Determine the (x, y) coordinate at the center of the cell enclosing the given text.  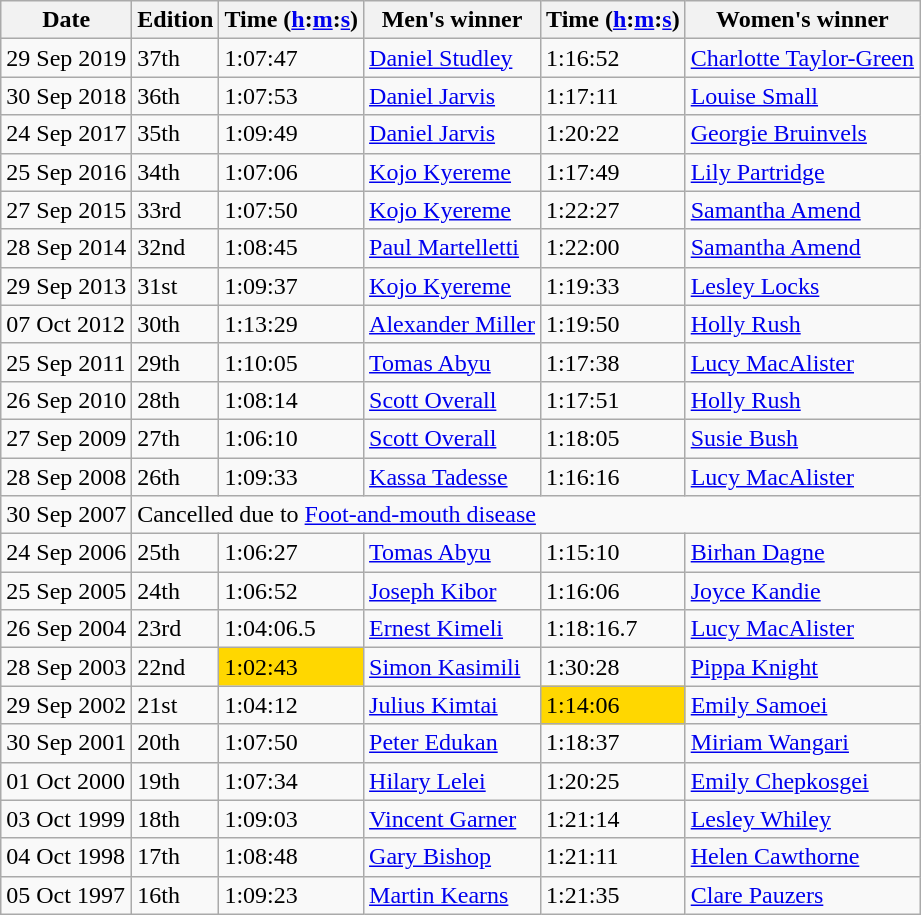
1:22:00 (614, 248)
1:09:23 (292, 895)
1:07:06 (292, 172)
1:08:48 (292, 857)
04 Oct 1998 (66, 857)
Peter Edukan (452, 743)
30 Sep 2007 (66, 515)
18th (176, 819)
29 Sep 2002 (66, 705)
1:17:51 (614, 400)
23rd (176, 629)
37th (176, 58)
1:16:52 (614, 58)
1:20:25 (614, 781)
1:10:05 (292, 362)
03 Oct 1999 (66, 819)
1:09:33 (292, 477)
24th (176, 591)
Kassa Tadesse (452, 477)
Georgie Bruinvels (802, 134)
1:06:10 (292, 438)
26th (176, 477)
21st (176, 705)
Susie Bush (802, 438)
31st (176, 286)
Edition (176, 20)
1:14:06 (614, 705)
29 Sep 2013 (66, 286)
1:09:37 (292, 286)
Daniel Studley (452, 58)
1:19:33 (614, 286)
1:18:37 (614, 743)
1:17:11 (614, 96)
1:16:16 (614, 477)
Men's winner (452, 20)
36th (176, 96)
Martin Kearns (452, 895)
1:19:50 (614, 324)
1:20:22 (614, 134)
30th (176, 324)
Vincent Garner (452, 819)
27 Sep 2015 (66, 210)
32nd (176, 248)
1:07:53 (292, 96)
1:17:38 (614, 362)
34th (176, 172)
1:09:49 (292, 134)
Joseph Kibor (452, 591)
30 Sep 2018 (66, 96)
1:21:35 (614, 895)
20th (176, 743)
25th (176, 553)
1:21:11 (614, 857)
25 Sep 2005 (66, 591)
22nd (176, 667)
1:16:06 (614, 591)
1:04:06.5 (292, 629)
27 Sep 2009 (66, 438)
Simon Kasimili (452, 667)
29th (176, 362)
1:18:16.7 (614, 629)
Emily Samoei (802, 705)
Hilary Lelei (452, 781)
24 Sep 2017 (66, 134)
1:02:43 (292, 667)
19th (176, 781)
26 Sep 2004 (66, 629)
1:21:14 (614, 819)
1:04:12 (292, 705)
24 Sep 2006 (66, 553)
28th (176, 400)
26 Sep 2010 (66, 400)
1:06:52 (292, 591)
05 Oct 1997 (66, 895)
1:07:47 (292, 58)
Lesley Locks (802, 286)
35th (176, 134)
Lily Partridge (802, 172)
Lesley Whiley (802, 819)
Emily Chepkosgei (802, 781)
Date (66, 20)
1:08:14 (292, 400)
25 Sep 2011 (66, 362)
07 Oct 2012 (66, 324)
Joyce Kandie (802, 591)
1:30:28 (614, 667)
Clare Pauzers (802, 895)
1:09:03 (292, 819)
Charlotte Taylor-Green (802, 58)
17th (176, 857)
33rd (176, 210)
30 Sep 2001 (66, 743)
Helen Cawthorne (802, 857)
1:17:49 (614, 172)
1:06:27 (292, 553)
28 Sep 2014 (66, 248)
28 Sep 2003 (66, 667)
28 Sep 2008 (66, 477)
16th (176, 895)
Birhan Dagne (802, 553)
1:07:34 (292, 781)
27th (176, 438)
1:15:10 (614, 553)
Alexander Miller (452, 324)
Gary Bishop (452, 857)
25 Sep 2016 (66, 172)
Pippa Knight (802, 667)
1:22:27 (614, 210)
Women's winner (802, 20)
Paul Martelletti (452, 248)
01 Oct 2000 (66, 781)
1:08:45 (292, 248)
1:13:29 (292, 324)
Julius Kimtai (452, 705)
Louise Small (802, 96)
29 Sep 2019 (66, 58)
1:18:05 (614, 438)
Ernest Kimeli (452, 629)
Cancelled due to Foot-and-mouth disease (526, 515)
Miriam Wangari (802, 743)
